Determine the (x, y) coordinate at the center of the cell enclosing the given text.  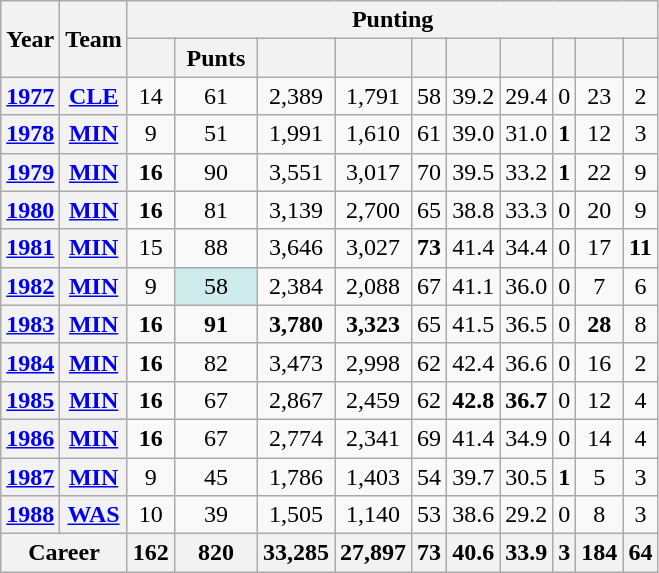
69 (430, 438)
3,139 (296, 210)
33.2 (526, 172)
162 (150, 553)
2,341 (374, 438)
1979 (30, 172)
184 (600, 553)
1978 (30, 134)
1984 (30, 362)
38.8 (474, 210)
82 (216, 362)
51 (216, 134)
31.0 (526, 134)
2,998 (374, 362)
10 (150, 515)
2,384 (296, 286)
2,700 (374, 210)
34.4 (526, 248)
64 (640, 553)
3,473 (296, 362)
29.2 (526, 515)
1,791 (374, 96)
36.6 (526, 362)
33,285 (296, 553)
1981 (30, 248)
3,027 (374, 248)
39 (216, 515)
36.5 (526, 324)
1980 (30, 210)
39.5 (474, 172)
41.5 (474, 324)
40.6 (474, 553)
1,991 (296, 134)
81 (216, 210)
1988 (30, 515)
41.1 (474, 286)
Punts (216, 58)
42.8 (474, 400)
11 (640, 248)
Year (30, 39)
2,389 (296, 96)
3,017 (374, 172)
1,140 (374, 515)
45 (216, 477)
29.4 (526, 96)
36.0 (526, 286)
1977 (30, 96)
WAS (94, 515)
3,551 (296, 172)
3,646 (296, 248)
5 (600, 477)
90 (216, 172)
Punting (392, 20)
33.3 (526, 210)
39.7 (474, 477)
54 (430, 477)
3,323 (374, 324)
70 (430, 172)
CLE (94, 96)
88 (216, 248)
1982 (30, 286)
39.2 (474, 96)
53 (430, 515)
91 (216, 324)
2,867 (296, 400)
33.9 (526, 553)
38.6 (474, 515)
7 (600, 286)
1987 (30, 477)
34.9 (526, 438)
1,786 (296, 477)
Team (94, 39)
1,403 (374, 477)
3,780 (296, 324)
6 (640, 286)
39.0 (474, 134)
Career (64, 553)
1986 (30, 438)
27,897 (374, 553)
1,610 (374, 134)
28 (600, 324)
1985 (30, 400)
22 (600, 172)
1,505 (296, 515)
1983 (30, 324)
42.4 (474, 362)
36.7 (526, 400)
20 (600, 210)
30.5 (526, 477)
15 (150, 248)
2,459 (374, 400)
17 (600, 248)
23 (600, 96)
820 (216, 553)
2,774 (296, 438)
2,088 (374, 286)
